Identify which cell holds the provided text, then report its (X, Y) central coordinate. 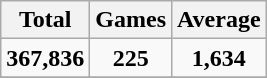
Games (131, 20)
225 (131, 58)
Total (46, 20)
Average (220, 20)
367,836 (46, 58)
1,634 (220, 58)
